Pinpoint the cell where the given text exists, returning its (X, Y) midpoint coordinate. 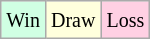
Win (24, 20)
Draw (72, 20)
Loss (126, 20)
